Return the [x, y] coordinate for the center point of the cell that contains the specified text.  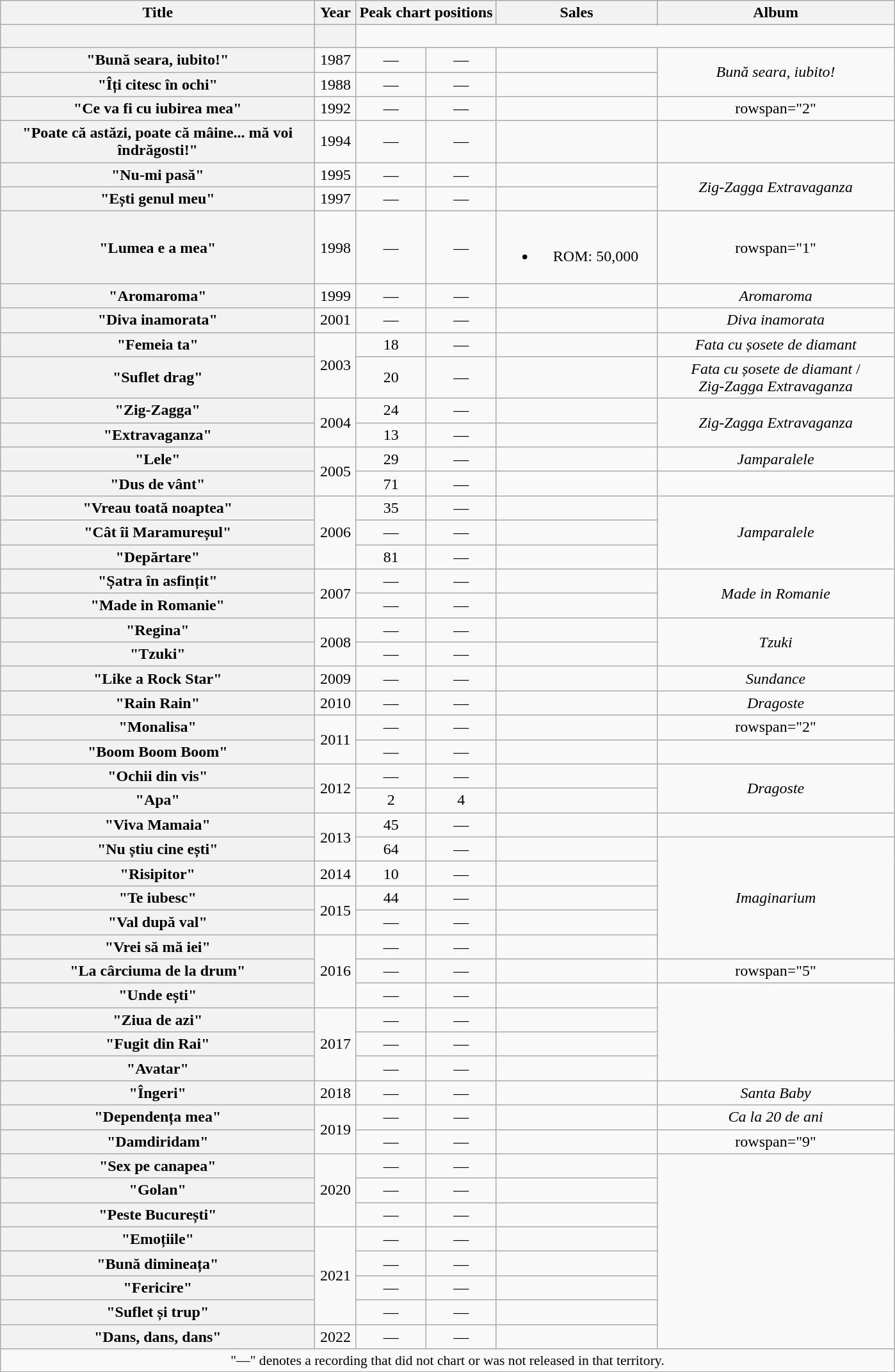
"Fericire" [157, 1287]
2013 [335, 837]
2015 [335, 910]
"Nu știu cine ești" [157, 849]
"Cât îi Maramureșul" [157, 532]
"Damdiridam" [157, 1142]
2009 [335, 679]
rowspan="9" [776, 1142]
"Diva inamorata" [157, 320]
2019 [335, 1129]
"Îți citesc în ochi" [157, 84]
"Ce va fi cu iubirea mea" [157, 109]
2020 [335, 1190]
"Boom Boom Boom" [157, 752]
Fata cu șosete de diamant [776, 344]
2011 [335, 739]
44 [391, 898]
Peak chart positions [426, 13]
81 [391, 556]
1988 [335, 84]
1987 [335, 60]
"Monalisa" [157, 727]
"Femeia ta" [157, 344]
"Peste București" [157, 1215]
"Unde ești" [157, 996]
"Nu-mi pasă" [157, 175]
"Apa" [157, 800]
"Te iubesc" [157, 898]
Year [335, 13]
"Ziua de azi" [157, 1020]
1997 [335, 199]
20 [391, 378]
1998 [335, 247]
"Emoțiile" [157, 1239]
"Regina" [157, 630]
"Dependența mea" [157, 1117]
rowspan="5" [776, 971]
"Zig-Zagga" [157, 410]
ROM: 50,000 [576, 247]
"Șatra în asfințit" [157, 581]
"Like a Rock Star" [157, 679]
"Risipitor" [157, 873]
"Aromaroma" [157, 296]
"Suflet și trup" [157, 1312]
1992 [335, 109]
2018 [335, 1093]
"Dus de vânt" [157, 483]
2 [391, 800]
24 [391, 410]
"Suflet drag" [157, 378]
"Depărtare" [157, 556]
"Fugit din Rai" [157, 1044]
"Lele" [157, 459]
"Poate că astăzi, poate că mâine... mă voi îndrăgosti!" [157, 142]
45 [391, 825]
64 [391, 849]
29 [391, 459]
"Avatar" [157, 1069]
"Bună seara, iubito!" [157, 60]
Diva inamorata [776, 320]
"Bună dimineața" [157, 1263]
2016 [335, 971]
2001 [335, 320]
2004 [335, 423]
13 [391, 435]
2007 [335, 593]
"Vrei să mă iei" [157, 947]
Aromaroma [776, 296]
10 [391, 873]
"Lumea e a mea" [157, 247]
"Made in Romanie" [157, 606]
"Viva Mamaia" [157, 825]
"Rain Rain" [157, 703]
2010 [335, 703]
71 [391, 483]
"Ești genul meu" [157, 199]
Ca la 20 de ani [776, 1117]
"Îngeri" [157, 1093]
2008 [335, 642]
4 [461, 800]
"Dans, dans, dans" [157, 1336]
2021 [335, 1275]
35 [391, 508]
"Sex pe canapea" [157, 1166]
"Ochii din vis" [157, 776]
1999 [335, 296]
2003 [335, 365]
2012 [335, 788]
"La cârciuma de la drum" [157, 971]
2014 [335, 873]
2017 [335, 1044]
"—" denotes a recording that did not chart or was not released in that territory. [447, 1360]
18 [391, 344]
"Extravaganza" [157, 435]
2006 [335, 532]
2005 [335, 471]
Santa Baby [776, 1093]
Title [157, 13]
2022 [335, 1336]
Bună seara, iubito! [776, 72]
"Golan" [157, 1190]
Made in Romanie [776, 593]
Imaginarium [776, 898]
1994 [335, 142]
Sundance [776, 679]
Fata cu șosete de diamant /Zig-Zagga Extravaganza [776, 378]
Sales [576, 13]
Tzuki [776, 642]
"Val după val" [157, 922]
"Vreau toată noaptea" [157, 508]
"Tzuki" [157, 654]
Album [776, 13]
1995 [335, 175]
rowspan="1" [776, 247]
